Provide the [x, y] coordinate of the cell's center where the given text is located.  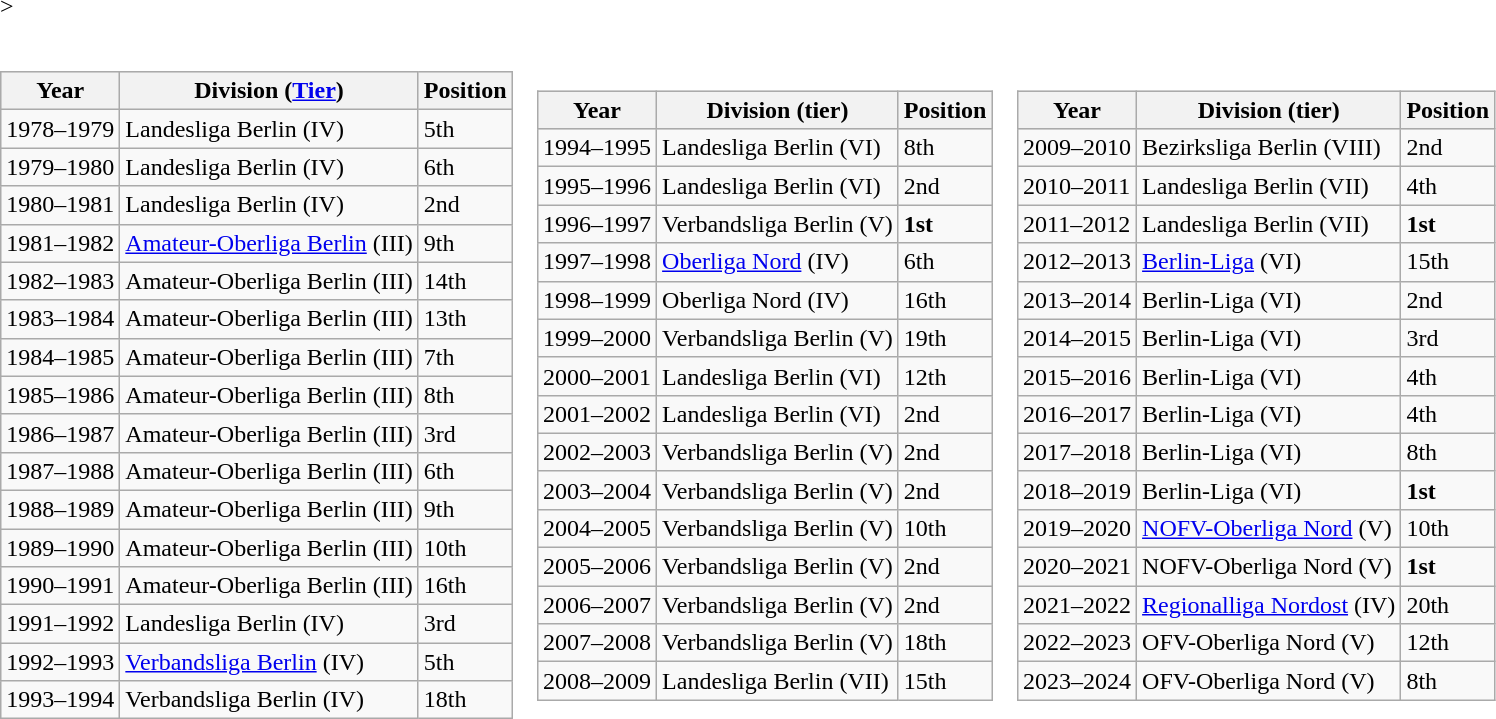
2001–2002 [598, 414]
1997–1998 [598, 262]
1995–1996 [598, 186]
1989–1990 [60, 547]
1996–1997 [598, 224]
2012–2013 [1076, 262]
13th [465, 319]
2008–2009 [598, 681]
1994–1995 [598, 148]
2003–2004 [598, 490]
2023–2024 [1076, 681]
2002–2003 [598, 452]
1986–1987 [60, 433]
2011–2012 [1076, 224]
Regionalliga Nordost (IV) [1269, 605]
1984–1985 [60, 357]
1983–1984 [60, 319]
2018–2019 [1076, 490]
1987–1988 [60, 471]
1988–1989 [60, 509]
20th [1448, 605]
1998–1999 [598, 300]
1992–1993 [60, 662]
14th [465, 281]
7th [465, 357]
1999–2000 [598, 338]
1981–1982 [60, 243]
2010–2011 [1076, 186]
2017–2018 [1076, 452]
2020–2021 [1076, 567]
2006–2007 [598, 605]
2009–2010 [1076, 148]
1993–1994 [60, 700]
2015–2016 [1076, 376]
2016–2017 [1076, 414]
2019–2020 [1076, 528]
1991–1992 [60, 624]
1980–1981 [60, 205]
1982–1983 [60, 281]
2007–2008 [598, 643]
1979–1980 [60, 167]
Division (Tier) [269, 91]
Bezirksliga Berlin (VIII) [1269, 148]
1985–1986 [60, 395]
2022–2023 [1076, 643]
19th [945, 338]
2005–2006 [598, 567]
2021–2022 [1076, 605]
2014–2015 [1076, 338]
2013–2014 [1076, 300]
2000–2001 [598, 376]
2004–2005 [598, 528]
1990–1991 [60, 586]
1978–1979 [60, 129]
